Detect which cell encompasses the target text, then output its (x, y) center coordinate. 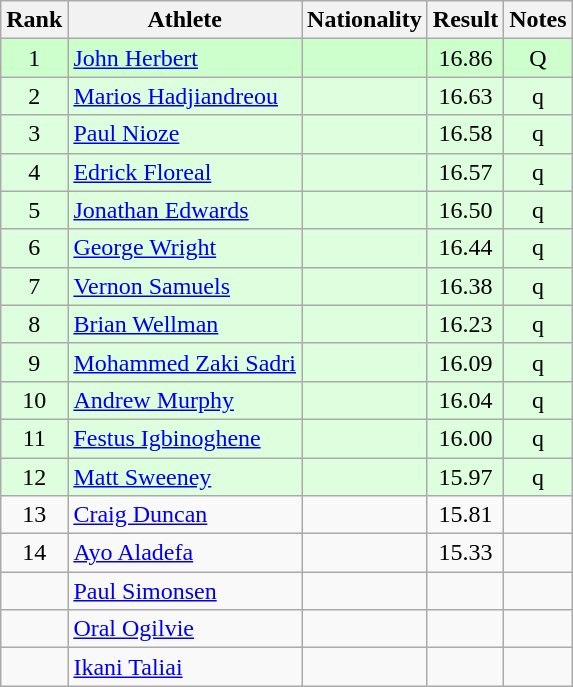
14 (34, 553)
Andrew Murphy (185, 400)
Nationality (365, 20)
Result (465, 20)
13 (34, 515)
Edrick Floreal (185, 172)
Marios Hadjiandreou (185, 96)
Matt Sweeney (185, 477)
Paul Nioze (185, 134)
7 (34, 286)
10 (34, 400)
16.57 (465, 172)
Athlete (185, 20)
Ikani Taliai (185, 667)
1 (34, 58)
6 (34, 248)
16.63 (465, 96)
9 (34, 362)
8 (34, 324)
Craig Duncan (185, 515)
16.23 (465, 324)
Paul Simonsen (185, 591)
Festus Igbinoghene (185, 438)
Brian Wellman (185, 324)
John Herbert (185, 58)
Notes (538, 20)
Jonathan Edwards (185, 210)
Oral Ogilvie (185, 629)
16.38 (465, 286)
4 (34, 172)
16.44 (465, 248)
5 (34, 210)
15.81 (465, 515)
Ayo Aladefa (185, 553)
15.33 (465, 553)
2 (34, 96)
15.97 (465, 477)
George Wright (185, 248)
11 (34, 438)
Q (538, 58)
Vernon Samuels (185, 286)
Rank (34, 20)
3 (34, 134)
16.50 (465, 210)
16.86 (465, 58)
16.04 (465, 400)
16.00 (465, 438)
16.09 (465, 362)
16.58 (465, 134)
12 (34, 477)
Mohammed Zaki Sadri (185, 362)
